From the cell containing the given text, extract its center point as [X, Y] coordinate. 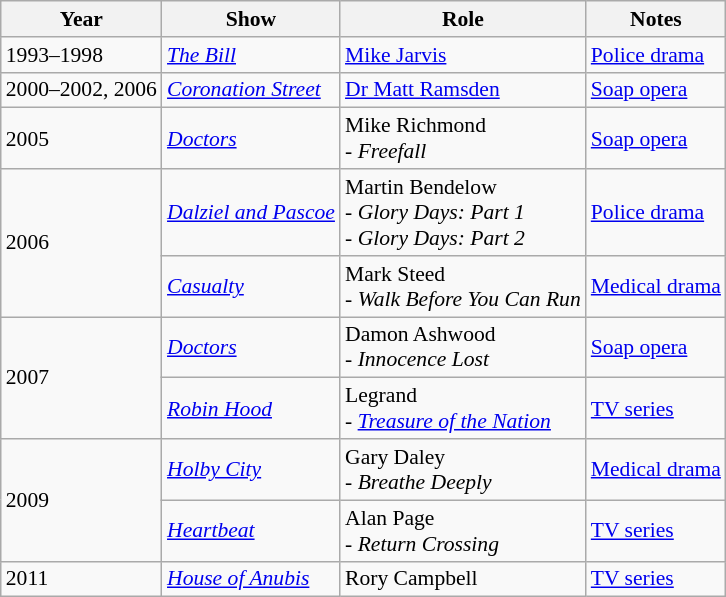
Rory Campbell [463, 579]
The Bill [251, 55]
Coronation Street [251, 90]
Dr Matt Ramsden [463, 90]
2005 [82, 138]
2007 [82, 378]
Notes [656, 19]
Gary Daley- Breathe Deeply [463, 470]
Year [82, 19]
Alan Page- Return Crossing [463, 530]
Show [251, 19]
Role [463, 19]
Holby City [251, 470]
House of Anubis [251, 579]
Heartbeat [251, 530]
2006 [82, 243]
Dalziel and Pascoe [251, 212]
Mike Richmond- Freefall [463, 138]
2009 [82, 500]
Damon Ashwood- Innocence Lost [463, 348]
Mike Jarvis [463, 55]
Legrand- Treasure of the Nation [463, 408]
2011 [82, 579]
Mark Steed- Walk Before You Can Run [463, 286]
1993–1998 [82, 55]
2000–2002, 2006 [82, 90]
Martin Bendelow- Glory Days: Part 1 - Glory Days: Part 2 [463, 212]
Robin Hood [251, 408]
Casualty [251, 286]
